Capture the cell that displays the provided text and extract its (X, Y) central coordinate. 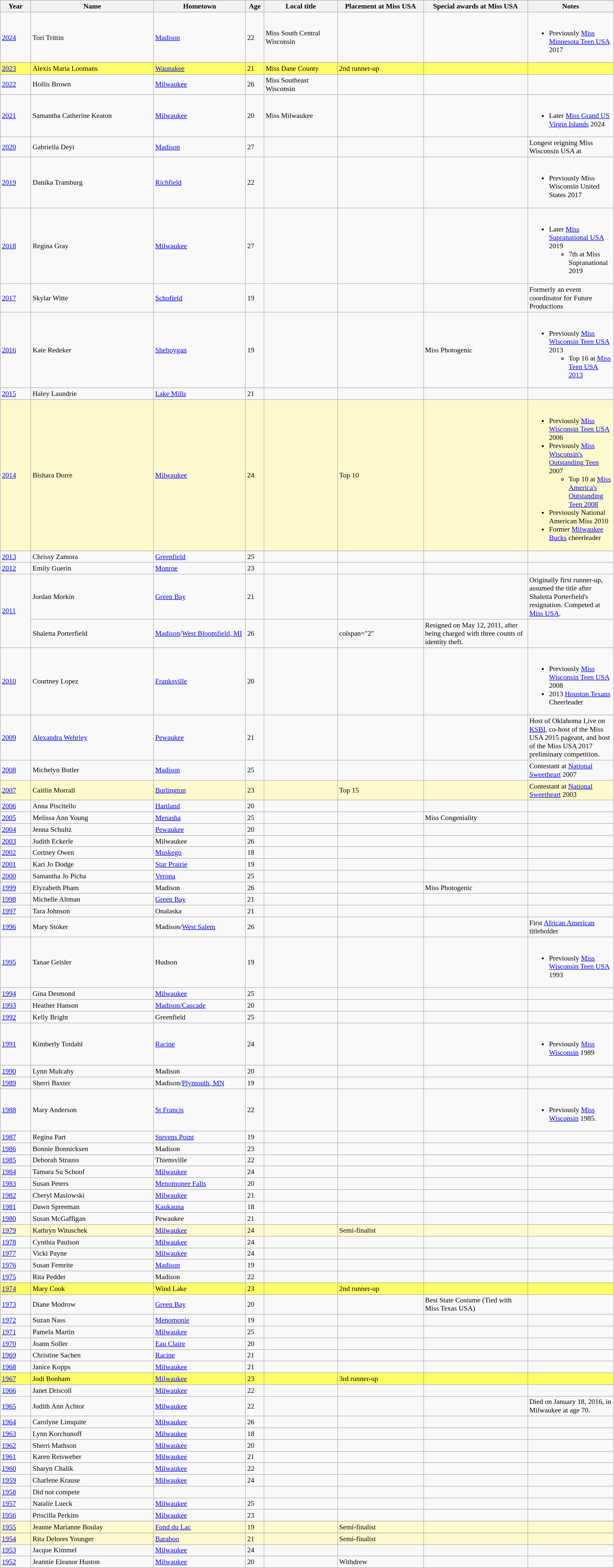
Samantha Jo Picha (92, 876)
1952 (16, 1562)
Joann Soller (92, 1344)
1970 (16, 1344)
Age (255, 6)
2017 (16, 298)
Host of Oklahoma Live on KSBI, co-host of the Miss USA 2015 pageant, and host of the Miss USA 2017 preliminary competition. (570, 738)
2006 (16, 806)
1969 (16, 1355)
1958 (16, 1492)
1956 (16, 1516)
2003 (16, 841)
Kathryn Wituschek (92, 1230)
Skylar Witte (92, 298)
Jordan Morkin (92, 597)
1996 (16, 927)
Shaletta Porterfield (92, 633)
Deborah Strauss (92, 1160)
Danika Tramburg (92, 183)
1979 (16, 1230)
2001 (16, 865)
Sherri Baxter (92, 1083)
Gabriella Deyi (92, 147)
1954 (16, 1539)
Kelly Bright (92, 1017)
Heather Hanson (92, 1005)
Menomonie (200, 1320)
Madison/Plymouth, MN (200, 1083)
2018 (16, 246)
Notes (570, 6)
Later Miss Supranational USA 20197th at Miss Supranational 2019 (570, 246)
Formerly an event coordinator for Future Productions (570, 298)
Verona (200, 876)
Miss Congeniality (475, 818)
Thiensville (200, 1160)
Previously Miss Wisconsin Teen USA 20082013 Houston Texans Cheerleader (570, 681)
Previously Miss Wisconsin 1989 (570, 1044)
Died on January 18, 2016, in Milwaukee at age 70. (570, 1406)
Michelle Altman (92, 900)
Cortney Owen (92, 853)
Rita Pedder (92, 1277)
Suzan Nass (92, 1320)
1986 (16, 1149)
Karen Reisweber (92, 1457)
Susan McGaffigan (92, 1219)
Michelyn Butler (92, 770)
Hudson (200, 962)
Resigned on May 12, 2011, after being charged with three counts of identity theft. (475, 633)
1960 (16, 1469)
Later Miss Grand US Virgin Islands 2024 (570, 116)
1995 (16, 962)
1987 (16, 1137)
2000 (16, 876)
1963 (16, 1434)
Mary Stoker (92, 927)
Schofield (200, 298)
Fond du Lac (200, 1527)
1964 (16, 1422)
Kimberly Totdahl (92, 1044)
Madison/West Bloomfield, MI (200, 633)
Previously Miss Minnesota Teen USA 2017 (570, 37)
Alexis Maria Loomans (92, 69)
1967 (16, 1379)
Lake Mills (200, 394)
Tori Trittin (92, 37)
Miss Southeast Wisconsin (301, 84)
2009 (16, 738)
Hollis Brown (92, 84)
Janice Kopps (92, 1367)
2020 (16, 147)
Jodi Bonham (92, 1379)
1990 (16, 1071)
1997 (16, 911)
Top 10 (381, 476)
1961 (16, 1457)
Longest reigning Miss Wisconsin USA at (570, 147)
2011 (16, 611)
Miss South Central Wisconsin (301, 37)
1972 (16, 1320)
2024 (16, 37)
Melissa Ann Young (92, 818)
1983 (16, 1184)
colspan="2" (381, 633)
Madison/West Salem (200, 927)
Special awards at Miss USA (475, 6)
Burlington (200, 791)
2014 (16, 476)
Jeanne Marianne Boulay (92, 1527)
1998 (16, 900)
2008 (16, 770)
1959 (16, 1481)
Courtney Lopez (92, 681)
1994 (16, 994)
Rita Delores Younger (92, 1539)
1993 (16, 1005)
1975 (16, 1277)
1973 (16, 1305)
1991 (16, 1044)
1968 (16, 1367)
2012 (16, 569)
Natalie Lueck (92, 1504)
Tanae Geisler (92, 962)
Regina Gray (92, 246)
Menasha (200, 818)
Kaukauna (200, 1207)
Jenna Schultz (92, 830)
1957 (16, 1504)
Mary Cook (92, 1289)
Hometown (200, 6)
2002 (16, 853)
Caitlin Morrall (92, 791)
1976 (16, 1265)
Alexandra Wehrley (92, 738)
1962 (16, 1446)
Tamara Su Schoof (92, 1172)
1981 (16, 1207)
Cheryl Maslowski (92, 1195)
Jeannie Eleanor Huston (92, 1562)
Placement at Miss USA (381, 6)
Onalaska (200, 911)
1980 (16, 1219)
Local title (301, 6)
Regina Part (92, 1137)
Hartland (200, 806)
2007 (16, 791)
Withdrew (381, 1562)
Pamela Martin (92, 1332)
Jacque Kimmel (92, 1550)
Sharyn Chalik (92, 1469)
1966 (16, 1391)
Diane Modrow (92, 1305)
Name (92, 6)
2019 (16, 183)
2015 (16, 394)
Cynthia Paulson (92, 1242)
Top 15 (381, 791)
Miss Milwaukee (301, 116)
Previously Miss Wisconsin Teen USA 1993 (570, 962)
Star Prairie (200, 865)
Baraboo (200, 1539)
Madison/Cascade (200, 1005)
2013 (16, 557)
Christine Sachen (92, 1355)
1984 (16, 1172)
Contestant at National Sweetheart 2003 (570, 791)
Haley Laundrie (92, 394)
Richfield (200, 183)
Samantha Catherine Keaton (92, 116)
2023 (16, 69)
Year (16, 6)
Charlene Krause (92, 1481)
Vicki Payne (92, 1254)
1985 (16, 1160)
Originally first runner-up, assumed the title after Shaletta Porterfield's resignation. Competed at Miss USA. (570, 597)
1988 (16, 1110)
1971 (16, 1332)
2016 (16, 350)
1953 (16, 1550)
Judith Eckerle (92, 841)
First African American titleholder (570, 927)
Wind Lake (200, 1289)
1992 (16, 1017)
Previously Miss Wisconsin Teen USA 2013Top 16 at Miss Teen USA 2013 (570, 350)
2005 (16, 818)
1974 (16, 1289)
2010 (16, 681)
3rd runner-up (381, 1379)
Sherri Mathson (92, 1446)
1989 (16, 1083)
Tara Johnson (92, 911)
Menomonee Falls (200, 1184)
Susan Peters (92, 1184)
Bonnie Bonnicksen (92, 1149)
Previously Miss Wisconsin 1985. (570, 1110)
Bishara Dorre (92, 476)
Kate Redeker (92, 350)
2021 (16, 116)
Waunakee (200, 69)
Lynn Mulcahy (92, 1071)
Priscilla Perkins (92, 1516)
Stevens Point (200, 1137)
Gina Desmond (92, 994)
Previously Miss Wisconsin United States 2017 (570, 183)
1977 (16, 1254)
Dawn Spreeman (92, 1207)
Lynn Korchunoff (92, 1434)
Monroe (200, 569)
1978 (16, 1242)
1982 (16, 1195)
Kari Jo Dodge (92, 865)
Emily Guerin (92, 569)
Susan Femrite (92, 1265)
Anna Piscitello (92, 806)
Did not compete (92, 1492)
1999 (16, 888)
Best State Costume (Tied with Miss Texas USA) (475, 1305)
1965 (16, 1406)
Franksville (200, 681)
2022 (16, 84)
Elyzabeth Pham (92, 888)
Carolyne Limquite (92, 1422)
1955 (16, 1527)
2004 (16, 830)
Eau Claire (200, 1344)
Chrissy Zamora (92, 557)
Judith Ann Achtor (92, 1406)
St Francis (200, 1110)
Contestant at National Sweetheart 2007 (570, 770)
Muskego (200, 853)
Miss Dane County (301, 69)
Janet Driscoll (92, 1391)
Sheboygan (200, 350)
Mary Anderson (92, 1110)
